Pinpoint the cell where the given text exists, returning its (x, y) midpoint coordinate. 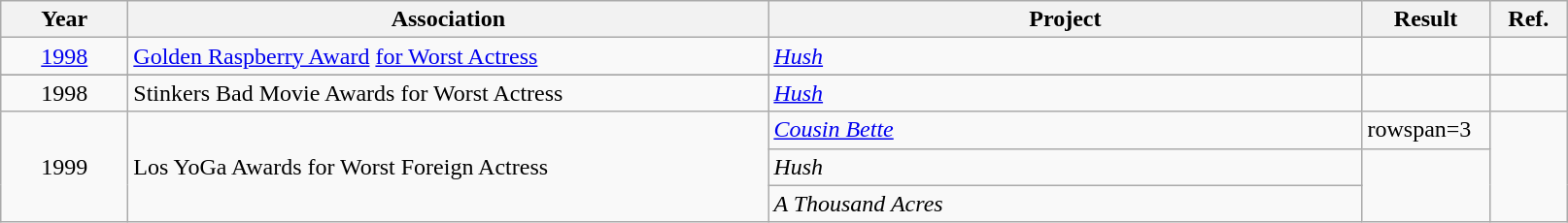
Los YoGa Awards for Worst Foreign Actress (449, 167)
Golden Raspberry Award for Worst Actress (449, 56)
Project (1065, 19)
A Thousand Acres (1065, 204)
Year (64, 19)
Ref. (1529, 19)
Stinkers Bad Movie Awards for Worst Actress (449, 93)
Association (449, 19)
1999 (64, 167)
rowspan=3 (1426, 130)
Result (1426, 19)
Cousin Bette (1065, 130)
